From the cell containing the given text, extract its center point as [x, y] coordinate. 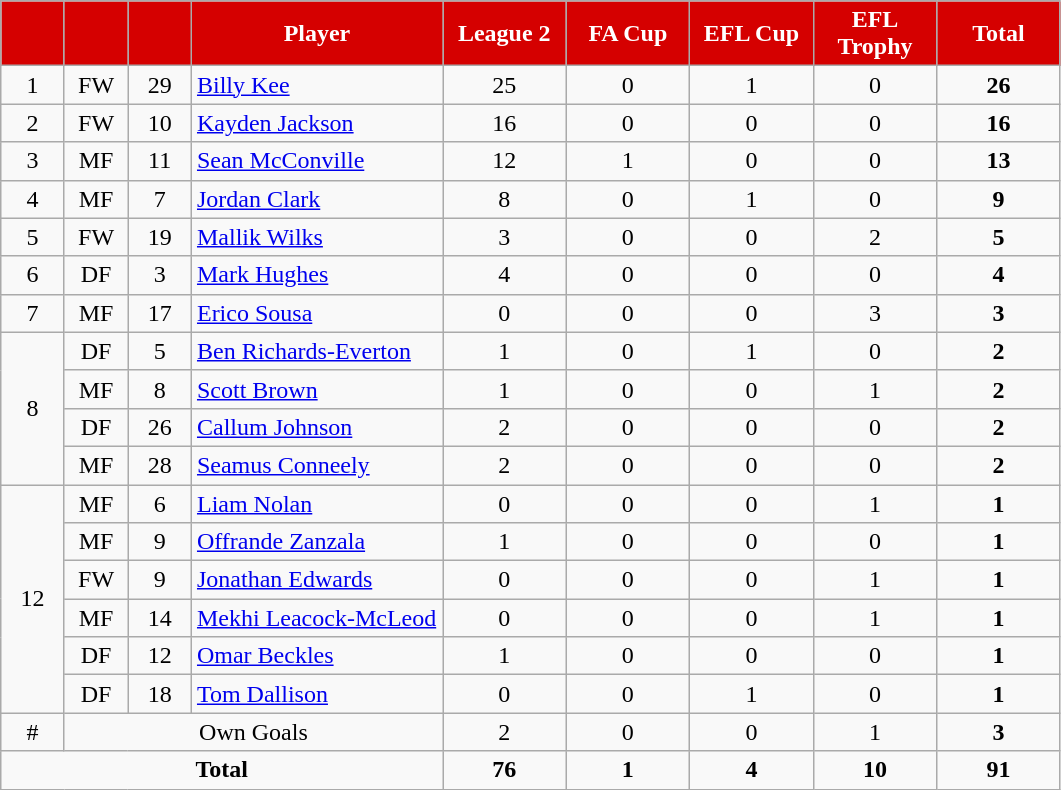
Own Goals [253, 732]
Seamus Conneely [316, 465]
Jonathan Edwards [316, 580]
Kayden Jackson [316, 123]
17 [160, 313]
91 [999, 770]
Sean McConville [316, 161]
19 [160, 237]
EFL Cup [752, 34]
EFL Trophy [875, 34]
11 [160, 161]
29 [160, 85]
Mark Hughes [316, 275]
Player [316, 34]
League 2 [504, 34]
Tom Dallison [316, 694]
Erico Sousa [316, 313]
76 [504, 770]
Mekhi Leacock-McLeod [316, 618]
Offrande Zanzala [316, 542]
Liam Nolan [316, 503]
# [33, 732]
18 [160, 694]
FA Cup [628, 34]
Jordan Clark [316, 199]
Omar Beckles [316, 656]
Ben Richards-Everton [316, 351]
Callum Johnson [316, 427]
25 [504, 85]
Billy Kee [316, 85]
14 [160, 618]
13 [999, 161]
28 [160, 465]
Mallik Wilks [316, 237]
Scott Brown [316, 389]
